Extract the (X, Y) coordinate from the center of the cell holding the provided text.  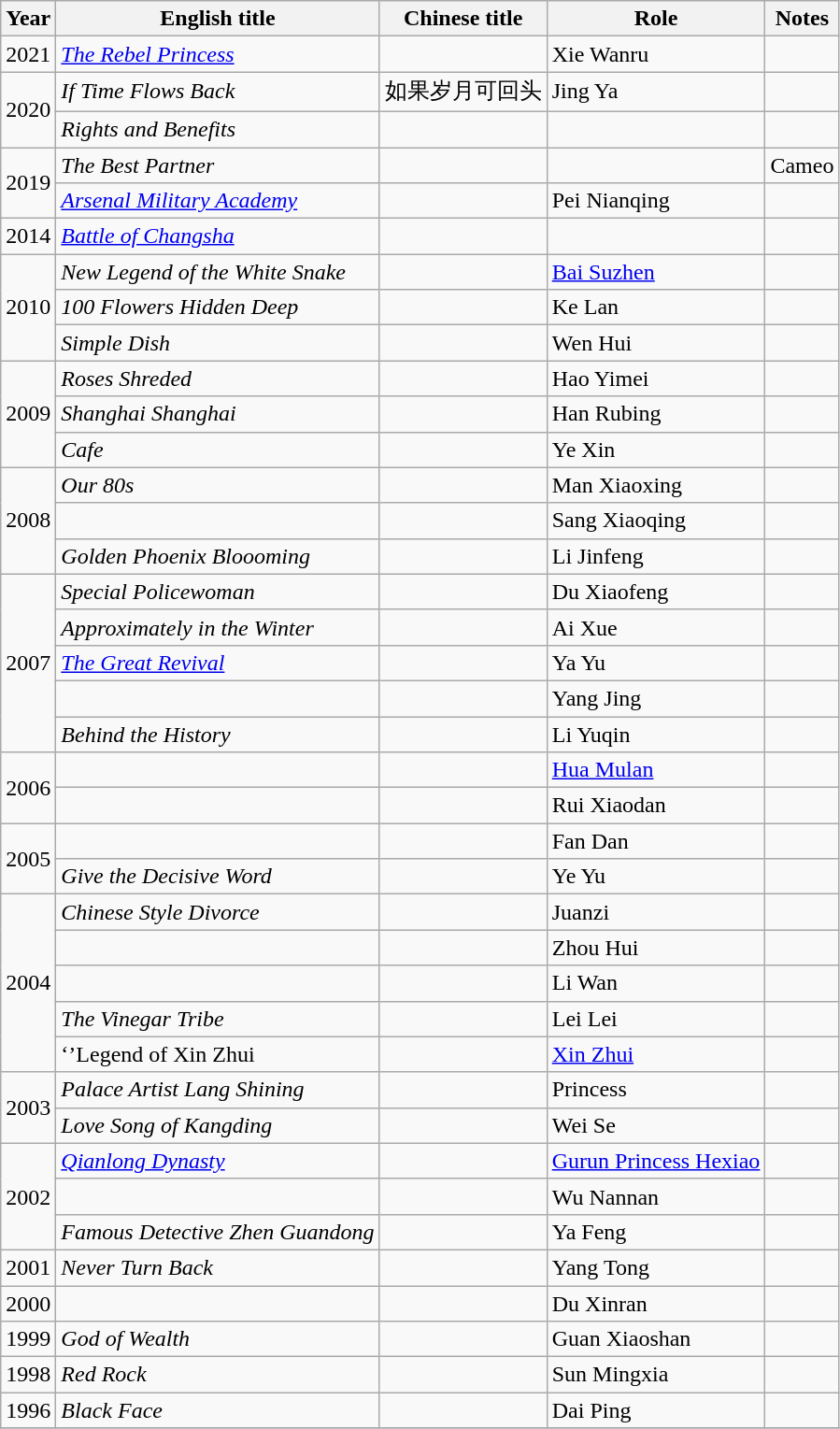
Man Xiaoxing (656, 485)
Golden Phoenix Bloooming (218, 556)
如果岁月可回头 (463, 92)
Year (28, 19)
Notes (802, 19)
English title (218, 19)
2000 (28, 1304)
Approximately in the Winter (218, 627)
Behind the History (218, 734)
Role (656, 19)
Sang Xiaoqing (656, 521)
2014 (28, 236)
Yang Jing (656, 698)
Li Yuqin (656, 734)
Bai Suzhen (656, 272)
Roses Shreded (218, 379)
Palace Artist Lang Shining (218, 1090)
Ai Xue (656, 627)
Juanzi (656, 912)
Cafe (218, 450)
The Vinegar Tribe (218, 1019)
Xie Wanru (656, 54)
Ye Yu (656, 877)
Xin Zhui (656, 1054)
Ke Lan (656, 307)
Pei Nianqing (656, 201)
Princess (656, 1090)
Shanghai Shanghai (218, 414)
Cameo (802, 165)
Rights and Benefits (218, 129)
Simple Dish (218, 343)
Special Policewoman (218, 592)
2001 (28, 1267)
Arsenal Military Academy (218, 201)
Ye Xin (656, 450)
The Best Partner (218, 165)
Red Rock (218, 1375)
2003 (28, 1107)
Wei Se (656, 1125)
2006 (28, 788)
God of Wealth (218, 1339)
2020 (28, 110)
Guan Xiaoshan (656, 1339)
Battle of Changsha (218, 236)
Never Turn Back (218, 1267)
Black Face (218, 1410)
Li Wan (656, 983)
Du Xinran (656, 1304)
Fan Dan (656, 841)
Rui Xiaodan (656, 806)
Gurun Princess Hexiao (656, 1161)
Yang Tong (656, 1267)
2004 (28, 983)
Li Jinfeng (656, 556)
Du Xiaofeng (656, 592)
Jing Ya (656, 92)
Qianlong Dynasty (218, 1161)
Ya Yu (656, 663)
2010 (28, 307)
2019 (28, 183)
The Great Revival (218, 663)
Give the Decisive Word (218, 877)
1999 (28, 1339)
1996 (28, 1410)
100 Flowers Hidden Deep (218, 307)
Hua Mulan (656, 770)
Dai Ping (656, 1410)
Sun Mingxia (656, 1375)
Wen Hui (656, 343)
2008 (28, 521)
Hao Yimei (656, 379)
New Legend of the White Snake (218, 272)
Han Rubing (656, 414)
2005 (28, 859)
2021 (28, 54)
Lei Lei (656, 1019)
Ya Feng (656, 1232)
Our 80s (218, 485)
Wu Nannan (656, 1196)
2009 (28, 414)
‘’Legend of Xin Zhui (218, 1054)
Chinese Style Divorce (218, 912)
2007 (28, 663)
If Time Flows Back (218, 92)
1998 (28, 1375)
Love Song of Kangding (218, 1125)
Famous Detective Zhen Guandong (218, 1232)
2002 (28, 1196)
Chinese title (463, 19)
Zhou Hui (656, 948)
The Rebel Princess (218, 54)
